Locate the cell with the specified text and output its [x, y] center coordinate. 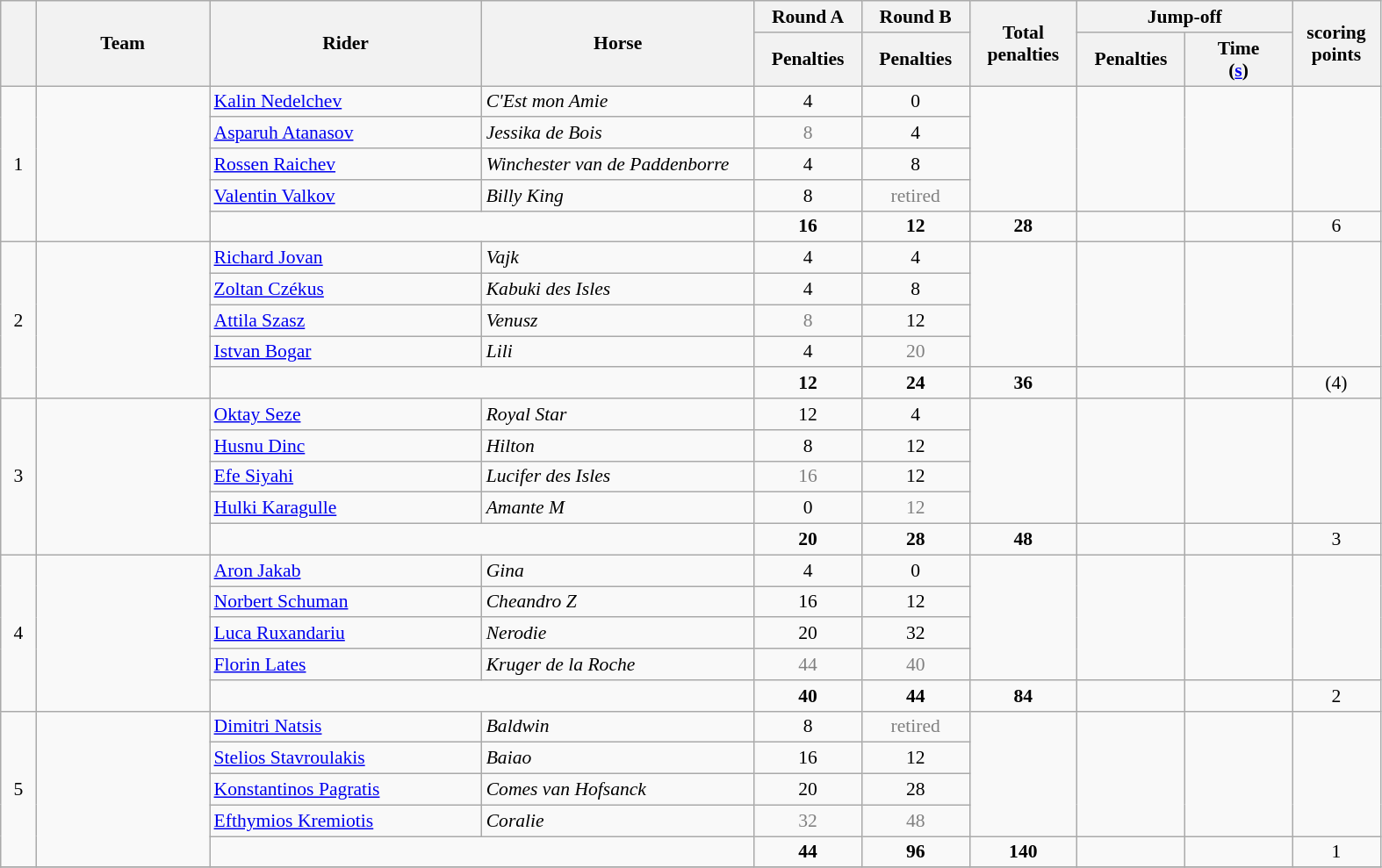
Efthymios Kremiotis [345, 821]
Comes van Hofsanck [618, 790]
Husnu Dinc [345, 446]
Jump-off [1185, 17]
36 [1024, 384]
Aron Jakab [345, 570]
Nerodie [618, 634]
Baldwin [618, 727]
140 [1024, 852]
Luca Ruxandariu [345, 634]
Asparuh Atanasov [345, 133]
Team [123, 44]
Round A [808, 17]
Konstantinos Pagratis [345, 790]
84 [1024, 696]
24 [915, 384]
Efe Siyahi [345, 477]
Royal Star [618, 414]
Baiao [618, 758]
scoringpoints [1336, 44]
Rider [345, 44]
Kruger de la Roche [618, 664]
Attila Szasz [345, 320]
(4) [1336, 384]
C'Est mon Amie [618, 102]
Florin Lates [345, 664]
Lucifer des Isles [618, 477]
Amante M [618, 508]
Total penalties [1024, 44]
5 [18, 789]
Cheandro Z [618, 602]
Winchester van de Paddenborre [618, 164]
Billy King [618, 196]
Kabuki des Isles [618, 290]
Coralie [618, 821]
Richard Jovan [345, 258]
Jessika de Bois [618, 133]
96 [915, 852]
Venusz [618, 320]
Round B [915, 17]
Hulki Karagulle [345, 508]
Oktay Seze [345, 414]
Dimitri Natsis [345, 727]
Gina [618, 570]
Zoltan Czékus [345, 290]
Hilton [618, 446]
Rossen Raichev [345, 164]
6 [1336, 226]
Istvan Bogar [345, 352]
Horse [618, 44]
Kalin Nedelchev [345, 102]
Valentin Valkov [345, 196]
Norbert Schuman [345, 602]
Time(s) [1238, 60]
Stelios Stavroulakis [345, 758]
Lili [618, 352]
Vajk [618, 258]
